Extract the [X, Y] coordinate from the center of the cell holding the provided text.  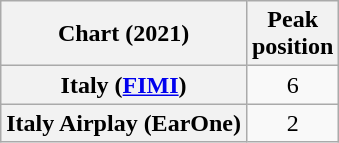
6 [292, 85]
Italy Airplay (EarOne) [124, 123]
Italy (FIMI) [124, 85]
2 [292, 123]
Peakposition [292, 34]
Chart (2021) [124, 34]
